Search for the cell housing the specified text and yield its [x, y] center coordinate. 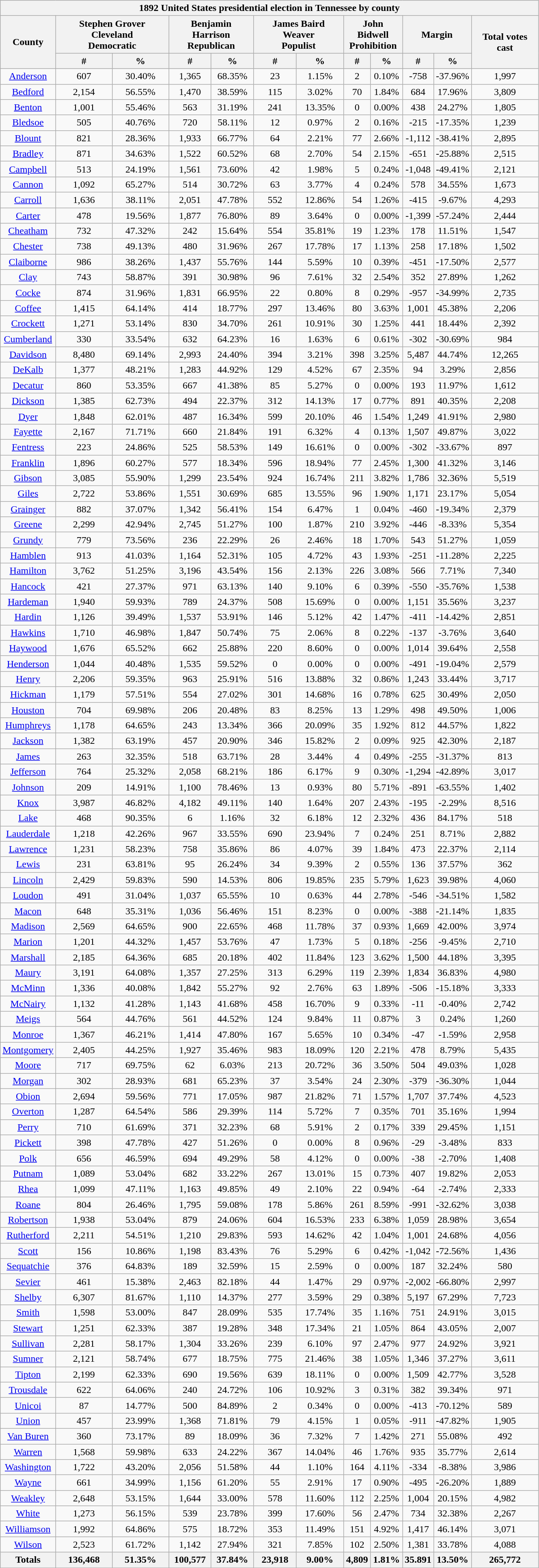
1,795 [190, 1205]
34.55% [453, 184]
-255 [418, 756]
32.23% [232, 1127]
2.45% [386, 462]
0.17% [386, 1127]
473 [418, 849]
28.09% [232, 1313]
226 [357, 571]
4,182 [190, 803]
Dickson [28, 401]
-38.41% [453, 138]
1,132 [84, 1004]
16.34% [232, 416]
24.27% [453, 107]
6.10% [320, 1343]
42.77% [453, 1374]
1,507 [418, 432]
4.11% [386, 1467]
191 [275, 432]
1,835 [505, 911]
897 [505, 447]
-32.62% [453, 1205]
2.70% [320, 153]
11.60% [320, 1498]
41.38% [232, 385]
399 [275, 1514]
13.88% [320, 679]
2,053 [505, 1173]
1,171 [418, 494]
58.23% [140, 849]
Weakley [28, 1498]
1,178 [84, 726]
Hamblen [28, 555]
1,582 [505, 895]
1,357 [190, 973]
16.70% [320, 1004]
3.50% [386, 1065]
3,015 [505, 1313]
39.49% [140, 617]
2,735 [505, 293]
58.17% [140, 1343]
Henry [28, 679]
5.86% [320, 1205]
149 [275, 447]
30.40% [140, 76]
1,377 [84, 370]
2,199 [84, 1374]
34.63% [140, 153]
94 [418, 370]
492 [505, 1436]
5.91% [320, 1127]
977 [418, 1343]
35.56% [453, 602]
-911 [418, 1421]
622 [84, 1390]
589 [505, 1405]
233 [357, 1220]
2,405 [84, 1050]
8.59% [386, 1205]
64.83% [140, 1266]
1.10% [320, 1467]
681 [190, 1081]
564 [84, 1019]
0.86% [386, 679]
17.18% [453, 246]
51.35% [140, 1560]
100 [275, 525]
2.46% [320, 540]
Gibson [28, 478]
9.00% [320, 1560]
Johnson [28, 787]
3,085 [84, 478]
42.94% [140, 525]
55.08% [453, 1436]
53.35% [140, 385]
20.10% [320, 416]
28.98% [453, 1220]
35.31% [140, 911]
Hickman [28, 694]
2.54% [386, 277]
1,304 [190, 1343]
97 [357, 1343]
1,014 [418, 648]
0.18% [386, 942]
John BidwellProhibition [373, 35]
900 [190, 926]
Cannon [28, 184]
15.38% [140, 1282]
14.91% [140, 787]
2,187 [505, 741]
407 [418, 1173]
1.89% [386, 988]
2,895 [505, 138]
3.29% [453, 370]
90.35% [140, 818]
Jefferson [28, 772]
7,723 [505, 1297]
56.46% [232, 911]
Obion [28, 1096]
58.11% [232, 123]
913 [84, 555]
Henderson [28, 663]
2,515 [505, 153]
43.20% [140, 1467]
3,974 [505, 926]
Lincoln [28, 880]
-3.76% [453, 633]
21 [357, 1328]
2,299 [84, 525]
Lawrence [28, 849]
29.83% [232, 1235]
2.39% [386, 973]
458 [275, 1004]
346 [275, 741]
1.81% [386, 1560]
-11.28% [453, 555]
-34.99% [453, 293]
0.35% [386, 1112]
771 [190, 1096]
14.68% [320, 694]
8.71% [453, 834]
494 [190, 401]
Dyer [28, 416]
Lewis [28, 864]
231 [84, 864]
1,831 [190, 293]
47 [275, 942]
49.50% [453, 710]
100,577 [190, 1560]
23.54% [232, 478]
12.86% [320, 200]
860 [84, 385]
18.44% [453, 324]
1,099 [84, 1189]
732 [84, 231]
2,856 [505, 370]
662 [190, 648]
30 [357, 324]
593 [275, 1235]
64.06% [140, 1390]
Hardeman [28, 602]
1,805 [505, 107]
6.29% [320, 973]
1,561 [190, 169]
239 [275, 1343]
1.15% [320, 76]
575 [190, 1529]
30.69% [232, 494]
-411 [418, 617]
-2.74% [453, 1189]
2,333 [505, 1189]
40.35% [453, 401]
-957 [418, 293]
1.98% [320, 169]
Robertson [28, 1220]
60.52% [232, 153]
821 [84, 138]
263 [84, 756]
53.15% [140, 1498]
0.96% [386, 1143]
599 [275, 416]
2,523 [84, 1544]
3,717 [505, 679]
566 [418, 571]
6.38% [386, 1220]
-334 [418, 1467]
1,198 [190, 1251]
-25.88% [453, 153]
0.33% [386, 1004]
3.44% [320, 756]
1,249 [418, 416]
1.26% [386, 200]
28 [275, 756]
1,927 [190, 1050]
1.23% [386, 231]
61.20% [232, 1483]
-70.12% [453, 1405]
24.92% [453, 1343]
436 [418, 818]
38.26% [140, 262]
-137 [418, 633]
3.64% [320, 216]
76 [275, 1251]
Margin [437, 35]
2,569 [84, 926]
2,051 [190, 200]
1,385 [84, 401]
7.71% [453, 571]
39.34% [453, 1390]
13.34% [232, 726]
59.56% [140, 1096]
27.02% [232, 694]
734 [418, 1514]
223 [84, 447]
18.94% [320, 462]
3,986 [505, 1467]
251 [418, 834]
8.23% [320, 911]
41.32% [453, 462]
-17.35% [453, 123]
543 [418, 540]
-14.42% [453, 617]
Totals [28, 1560]
Chester [28, 246]
86 [275, 849]
-9.45% [453, 942]
438 [418, 107]
81.67% [140, 1297]
1,283 [190, 370]
1.63% [320, 339]
60.27% [140, 462]
211 [357, 478]
4,980 [505, 973]
Fentress [28, 447]
Crockett [28, 324]
804 [84, 1205]
Benjamin HarrisonRepublican [211, 35]
62 [190, 1065]
-11 [418, 1004]
2.59% [320, 1266]
1,710 [84, 633]
136,468 [84, 1560]
1,004 [418, 1498]
24 [357, 1081]
504 [418, 1065]
85 [275, 385]
8,480 [84, 354]
1,470 [190, 92]
1,260 [505, 1019]
2.43% [386, 803]
1,365 [190, 76]
14.62% [320, 1235]
-1,399 [418, 216]
5,197 [418, 1297]
46.98% [140, 633]
2.35% [386, 370]
1,006 [505, 710]
35.46% [232, 1050]
13.35% [320, 107]
13.01% [320, 1173]
59.08% [232, 1205]
49 [275, 1189]
1,299 [190, 478]
Meigs [28, 1019]
508 [275, 602]
59.35% [140, 679]
Greene [28, 525]
17.34% [320, 1328]
Lake [28, 818]
2,281 [84, 1343]
18.72% [232, 1529]
235 [357, 880]
1,382 [84, 741]
-19.34% [453, 509]
186 [275, 772]
1,336 [84, 988]
62.01% [140, 416]
55.90% [140, 478]
187 [418, 1266]
0.13% [386, 432]
40.08% [140, 988]
427 [190, 1143]
120 [357, 1050]
Grainger [28, 509]
2,851 [505, 617]
James [28, 756]
704 [84, 710]
4,809 [357, 1560]
-57.24% [453, 216]
694 [190, 1158]
1,179 [84, 694]
3.25% [386, 354]
106 [275, 1390]
5,435 [505, 1050]
500 [190, 1405]
Jackson [28, 741]
Sequatchie [28, 1266]
32.36% [453, 478]
3.82% [386, 478]
-63.55% [453, 787]
167 [275, 1035]
-15.18% [453, 988]
0.22% [386, 633]
64.54% [140, 1112]
32.38% [453, 1514]
-38 [418, 1158]
1,402 [505, 787]
213 [275, 1065]
1,163 [190, 1189]
1.70% [386, 540]
-495 [418, 1483]
Trousdale [28, 1390]
43.54% [232, 571]
-1,048 [418, 169]
1,636 [84, 200]
5.65% [320, 1035]
Madison [28, 926]
-47 [418, 1035]
46.21% [140, 1035]
3,146 [505, 462]
1.92% [386, 726]
Bedford [28, 92]
Monroe [28, 1035]
14.37% [232, 1297]
49.29% [232, 1158]
Humphreys [28, 726]
1,933 [190, 138]
-66.80% [453, 1282]
-546 [418, 895]
-256 [418, 942]
124 [275, 1019]
19.85% [320, 880]
371 [190, 1127]
648 [84, 911]
3,921 [505, 1343]
1,143 [190, 1004]
-8.38% [453, 1467]
Bledsoe [28, 123]
54.51% [140, 1235]
0.87% [386, 1019]
1,367 [84, 1035]
2,558 [505, 648]
18.34% [232, 462]
2,722 [84, 494]
Roane [28, 1205]
461 [84, 1282]
21.46% [320, 1359]
38 [357, 1359]
1,037 [190, 895]
1.64% [320, 803]
37.07% [140, 509]
Coffee [28, 308]
84.17% [453, 818]
-64 [418, 1189]
967 [190, 834]
2.32% [386, 818]
362 [505, 864]
43.05% [453, 1328]
656 [84, 1158]
65.27% [140, 184]
Marion [28, 942]
7.61% [320, 277]
1,847 [190, 633]
925 [418, 741]
49.85% [232, 1189]
1,457 [190, 942]
1,502 [505, 246]
59.98% [140, 1451]
0.78% [386, 694]
1,535 [190, 663]
58 [275, 1158]
3,640 [505, 633]
-1.59% [453, 1035]
32.35% [140, 756]
McMinn [28, 988]
2.30% [386, 1081]
24.68% [453, 1235]
4.52% [320, 370]
9.39% [320, 864]
34.99% [140, 1483]
6.03% [232, 1065]
1,126 [84, 617]
-413 [418, 1405]
56.41% [232, 509]
40.48% [140, 663]
330 [84, 339]
-26.20% [453, 1483]
24.86% [140, 447]
Sumner [28, 1359]
Sevier [28, 1282]
632 [190, 339]
17.96% [453, 92]
38.59% [232, 92]
41.91% [453, 416]
Total votes cast [505, 42]
-1,294 [418, 772]
2.10% [320, 1189]
23 [275, 76]
26.46% [140, 1205]
Carter [28, 216]
-379 [418, 1081]
8.25% [320, 710]
2,154 [84, 92]
580 [505, 1266]
-1,112 [418, 138]
2,429 [84, 880]
-19.04% [453, 663]
986 [84, 262]
498 [418, 710]
Williamson [28, 1529]
13.55% [320, 494]
Grundy [28, 540]
348 [275, 1328]
3,237 [505, 602]
2,185 [84, 957]
-215 [418, 123]
586 [190, 1112]
2,211 [84, 1235]
5,519 [505, 478]
3.08% [386, 571]
18.77% [232, 308]
95 [190, 864]
0.29% [386, 293]
987 [275, 1096]
Cocke [28, 293]
3,611 [505, 1359]
3,038 [505, 1205]
Overton [28, 1112]
0.09% [386, 741]
42.00% [453, 926]
1,218 [84, 834]
-388 [418, 911]
63.81% [140, 864]
1,522 [190, 153]
-9.67% [453, 200]
144 [275, 262]
353 [275, 1529]
-36.30% [453, 1081]
24.91% [453, 1313]
3,395 [505, 957]
Hawkins [28, 633]
-21.14% [453, 911]
1,905 [505, 1421]
21.84% [232, 432]
2,980 [505, 416]
1,201 [84, 942]
1,210 [190, 1235]
27.37% [140, 586]
50.74% [232, 633]
-8.33% [453, 525]
1,537 [190, 617]
743 [84, 277]
102 [357, 1544]
71 [357, 1096]
1,271 [84, 324]
24.22% [232, 1451]
764 [84, 772]
Clay [28, 277]
2.06% [320, 633]
394 [275, 354]
352 [418, 277]
119 [357, 973]
15.64% [232, 231]
682 [190, 1173]
70 [357, 92]
3.62% [386, 957]
2,225 [505, 555]
Morgan [28, 1081]
53.91% [232, 617]
4.07% [320, 849]
66.95% [232, 293]
240 [190, 1390]
49.03% [453, 1065]
2.91% [320, 1483]
Perry [28, 1127]
2,648 [84, 1498]
115 [275, 92]
69.14% [140, 354]
87 [84, 1405]
3,196 [190, 571]
136 [418, 864]
41.28% [140, 1004]
19.82% [453, 1173]
1,110 [190, 1297]
154 [275, 509]
2.78% [386, 895]
1,896 [84, 462]
2,463 [190, 1282]
775 [275, 1359]
78.46% [232, 787]
3,017 [505, 772]
-446 [418, 525]
53.76% [232, 942]
Smith [28, 1313]
23,918 [275, 1560]
Pickett [28, 1143]
2,050 [505, 694]
-30.69% [453, 339]
220 [275, 648]
38.11% [140, 200]
1,381 [418, 1544]
301 [275, 694]
64.36% [140, 957]
1,408 [505, 1158]
51.26% [232, 1143]
33.54% [140, 339]
33.78% [453, 1544]
16.53% [320, 1220]
13.50% [453, 1560]
1,300 [418, 462]
525 [190, 447]
3,022 [505, 432]
-42.89% [453, 772]
23.99% [140, 1421]
2,379 [505, 509]
58.74% [140, 1359]
25.91% [232, 679]
-251 [418, 555]
2,742 [505, 1004]
Macon [28, 911]
22.29% [232, 540]
20.18% [232, 957]
53.00% [140, 1313]
2,579 [505, 663]
-31.37% [453, 756]
-1,042 [418, 1251]
1,676 [84, 648]
5.59% [320, 262]
2.50% [386, 1544]
639 [275, 1374]
5,354 [505, 525]
30.98% [232, 277]
-460 [418, 509]
Hardin [28, 617]
313 [275, 973]
34.70% [232, 324]
66.77% [232, 138]
552 [275, 200]
112 [357, 1498]
Campbell [28, 169]
69.75% [140, 1065]
2,167 [84, 432]
33.44% [453, 679]
241 [275, 107]
24.40% [232, 354]
1,164 [190, 555]
1,538 [505, 586]
4,982 [505, 1498]
0.31% [386, 1390]
1,992 [84, 1529]
0.90% [386, 1483]
1,669 [418, 926]
73.17% [140, 1436]
684 [418, 92]
891 [418, 401]
1,940 [84, 602]
271 [418, 1436]
0.55% [386, 864]
-758 [418, 76]
31.04% [140, 895]
DeKalb [28, 370]
68.35% [232, 76]
36.83% [453, 973]
633 [190, 1451]
65.23% [232, 1081]
2,056 [190, 1467]
83.43% [232, 1251]
2,444 [505, 216]
55 [275, 1483]
6,307 [84, 1297]
44.25% [140, 1050]
1,673 [505, 184]
67 [357, 370]
5.27% [320, 385]
414 [190, 308]
812 [418, 726]
2,694 [84, 1096]
35.77% [453, 1451]
312 [275, 401]
Scott [28, 1251]
402 [275, 957]
3.77% [320, 184]
Bradley [28, 153]
563 [190, 107]
59.83% [140, 880]
604 [275, 1220]
-47.82% [453, 1421]
4.72% [320, 555]
717 [84, 1065]
16.74% [320, 478]
64.86% [140, 1529]
882 [84, 509]
-891 [418, 787]
607 [84, 76]
2,267 [505, 1514]
64.14% [140, 308]
49.13% [140, 246]
-651 [418, 153]
Rutherford [28, 1235]
-72.56% [453, 1251]
3,762 [84, 571]
1,612 [505, 385]
1,089 [84, 1173]
3,809 [505, 92]
7,340 [505, 571]
28.93% [140, 1081]
879 [190, 1220]
-0.40% [453, 1004]
14.04% [320, 1451]
1.87% [320, 525]
9.84% [320, 1019]
63.13% [232, 586]
5.29% [320, 1251]
6.32% [320, 432]
44.74% [453, 354]
441 [418, 324]
11.51% [453, 231]
123 [357, 957]
3.54% [320, 1081]
6.17% [320, 772]
535 [275, 1313]
4.12% [320, 1158]
Wayne [28, 1483]
277 [275, 1297]
2,007 [505, 1328]
1,156 [190, 1483]
69.98% [140, 710]
59.52% [232, 663]
55.46% [140, 107]
2,614 [505, 1451]
265,772 [505, 1560]
Unicoi [28, 1405]
0.61% [386, 339]
24.72% [232, 1390]
1.54% [386, 416]
5.12% [320, 617]
44.92% [232, 370]
33.22% [232, 1173]
10.86% [140, 1251]
Claiborne [28, 262]
1,551 [190, 494]
64.08% [140, 973]
1,568 [84, 1451]
2,058 [190, 772]
30.49% [453, 694]
2.25% [386, 1498]
1,231 [84, 849]
1,239 [505, 123]
Lauderdale [28, 834]
37.57% [453, 864]
24.37% [232, 602]
32.59% [232, 1266]
539 [190, 1514]
596 [275, 462]
5,054 [505, 494]
35.81% [320, 231]
1,415 [84, 308]
677 [190, 1359]
63.19% [140, 741]
1,786 [418, 478]
1.29% [386, 710]
44.32% [140, 942]
15.82% [320, 741]
1,644 [190, 1498]
27.94% [232, 1544]
1,100 [190, 787]
4.92% [386, 1529]
339 [418, 1127]
59.93% [140, 602]
Putnam [28, 1173]
44.18% [453, 957]
27.89% [453, 277]
321 [275, 1544]
0.94% [386, 1189]
3.92% [386, 525]
1,036 [190, 911]
Stephen Grover ClevelandDemocratic [112, 35]
53.86% [140, 494]
2.15% [386, 153]
11.78% [320, 926]
1,842 [190, 988]
18 [357, 540]
1,997 [505, 76]
0.77% [386, 401]
57.51% [140, 694]
1,251 [84, 1328]
0.73% [386, 1173]
-35.76% [453, 586]
2,208 [505, 401]
Fayette [28, 432]
8,516 [505, 803]
661 [84, 1483]
Van Buren [28, 1436]
516 [275, 679]
1892 United States presidential election in Tennessee by county [269, 8]
Shelby [28, 1297]
Giles [28, 494]
Union [28, 1421]
0.05% [386, 1421]
14.77% [140, 1405]
71.71% [140, 432]
206 [190, 710]
1,287 [84, 1112]
Washington [28, 1467]
806 [275, 880]
58.53% [232, 447]
5.72% [320, 1112]
297 [275, 308]
3.21% [320, 354]
41.03% [140, 555]
39 [357, 849]
7.32% [320, 1436]
129 [275, 370]
-550 [418, 586]
Marshall [28, 957]
23.78% [232, 1514]
Stewart [28, 1328]
0.30% [386, 772]
1.57% [386, 1096]
37.27% [453, 1359]
207 [357, 803]
75 [275, 633]
1,822 [505, 726]
Cheatham [28, 231]
1.04% [386, 1235]
53.14% [140, 324]
6.47% [320, 509]
Moore [28, 1065]
56.15% [140, 1514]
73.60% [232, 169]
12,265 [505, 354]
701 [418, 1112]
Wilson [28, 1544]
114 [275, 1112]
590 [190, 880]
1.25% [386, 324]
1,243 [418, 679]
Sullivan [28, 1343]
37.84% [232, 1560]
2.76% [320, 988]
-29 [418, 1143]
625 [418, 694]
27.25% [232, 973]
-2.29% [453, 803]
210 [357, 525]
8.79% [453, 1050]
258 [418, 246]
61.69% [140, 1127]
1,273 [84, 1514]
0.04% [386, 509]
51.58% [232, 1467]
105 [275, 555]
667 [190, 385]
366 [275, 726]
Cumberland [28, 339]
71.81% [232, 1421]
1,417 [418, 1529]
3,528 [505, 1374]
84.89% [232, 1405]
5.79% [386, 880]
710 [84, 1127]
421 [84, 586]
1,848 [84, 416]
1,028 [505, 1065]
-491 [418, 663]
64.23% [232, 339]
3.59% [320, 1297]
64 [275, 138]
1,346 [418, 1359]
Decatur [28, 385]
73.56% [140, 540]
Davidson [28, 354]
983 [275, 1050]
3.63% [386, 308]
Houston [28, 710]
2,997 [505, 1282]
0.80% [320, 293]
45.38% [453, 308]
242 [190, 231]
0.10% [386, 76]
65.55% [232, 895]
5,487 [418, 354]
33.26% [232, 1343]
63.71% [232, 756]
0.38% [386, 1297]
-37.96% [453, 76]
480 [190, 246]
13.46% [320, 308]
4,293 [505, 200]
833 [505, 1143]
Knox [28, 803]
830 [190, 324]
367 [275, 1451]
3,987 [84, 803]
14.13% [320, 401]
25.88% [232, 648]
209 [84, 787]
1,707 [418, 1096]
1,414 [190, 1035]
1,598 [84, 1313]
76.80% [232, 216]
-2,002 [418, 1282]
35.891 [418, 1560]
514 [190, 184]
56.55% [140, 92]
4,523 [505, 1096]
4,056 [505, 1235]
29.45% [453, 1127]
31.19% [232, 107]
387 [190, 1328]
1,623 [418, 880]
Tipton [28, 1374]
-17.50% [453, 262]
58.87% [140, 277]
-415 [418, 200]
21.82% [320, 1096]
19 [357, 231]
17.05% [232, 1096]
Haywood [28, 648]
42.26% [140, 834]
487 [190, 416]
18.11% [320, 1374]
56 [357, 1514]
Benton [28, 107]
1.42% [386, 1436]
55.27% [232, 988]
Loudon [28, 895]
39.64% [453, 648]
1,834 [418, 973]
2,745 [190, 525]
1,722 [84, 1467]
44.52% [232, 1019]
Hamilton [28, 571]
Polk [28, 1158]
Rhea [28, 1189]
17.74% [320, 1313]
1,436 [505, 1251]
0.49% [386, 756]
935 [418, 1451]
0.63% [320, 895]
1,437 [190, 262]
-49.41% [453, 169]
82.18% [232, 1282]
10.92% [320, 1390]
2,577 [505, 262]
1.13% [386, 246]
28.36% [140, 138]
2,710 [505, 942]
83 [275, 710]
738 [84, 246]
789 [190, 602]
1.93% [386, 555]
52.31% [232, 555]
16.61% [320, 447]
41.68% [232, 1004]
-991 [418, 1205]
4.15% [320, 1421]
32.24% [453, 1266]
847 [190, 1313]
79 [275, 1421]
17.78% [320, 246]
1,142 [190, 1544]
37.74% [453, 1096]
Carroll [28, 200]
20.15% [453, 1498]
2.66% [386, 138]
189 [190, 1266]
29.39% [232, 1112]
871 [84, 153]
19.28% [232, 1328]
35.16% [453, 1112]
236 [190, 540]
302 [84, 1081]
874 [84, 293]
-33.67% [453, 447]
391 [190, 277]
11 [357, 1019]
11.97% [453, 385]
67.29% [453, 1297]
39.98% [453, 880]
6.18% [320, 818]
1,500 [418, 957]
720 [190, 123]
0.42% [386, 1251]
382 [418, 1390]
3,333 [505, 988]
61.72% [140, 1544]
758 [190, 849]
561 [190, 1019]
1,877 [190, 216]
864 [418, 1328]
-34.51% [453, 895]
513 [84, 169]
23.94% [320, 834]
924 [275, 478]
505 [84, 123]
7.85% [320, 1544]
813 [505, 756]
48.21% [140, 370]
Maury [28, 973]
360 [84, 1436]
376 [84, 1266]
White [28, 1514]
1,342 [190, 509]
193 [418, 385]
33.55% [232, 834]
92 [275, 988]
2,114 [505, 849]
62.73% [140, 401]
751 [418, 1313]
47.32% [140, 231]
779 [84, 540]
47.80% [232, 1035]
26 [275, 540]
1,368 [190, 1421]
Hancock [28, 586]
2,882 [505, 834]
14.53% [232, 880]
1.76% [386, 1451]
2,392 [505, 324]
33.00% [232, 1498]
11.84% [320, 957]
577 [190, 462]
20.72% [320, 1065]
20.90% [232, 741]
Anderson [28, 76]
17.60% [320, 1514]
9.10% [320, 586]
1.90% [386, 494]
-451 [418, 262]
11.49% [320, 1529]
68.21% [232, 772]
20.09% [320, 726]
164 [357, 1467]
8.60% [320, 648]
1,509 [418, 1374]
1,547 [505, 231]
County [28, 42]
51.25% [140, 571]
3,071 [505, 1529]
243 [190, 726]
1,092 [84, 184]
22.65% [232, 926]
46.14% [453, 1529]
30.72% [232, 184]
963 [190, 679]
McNairy [28, 1004]
18.75% [232, 1359]
1,889 [505, 1483]
49.87% [453, 432]
47.11% [140, 1189]
James Baird WeaverPopulist [299, 35]
-195 [418, 803]
2,993 [190, 354]
43 [357, 555]
55.76% [232, 262]
660 [190, 432]
-3.48% [453, 1143]
2,958 [505, 1035]
146 [275, 617]
1,262 [505, 277]
42.30% [453, 741]
65.52% [140, 648]
35.86% [232, 849]
Franklin [28, 462]
1,938 [84, 1220]
-2.70% [453, 1158]
5.71% [386, 787]
4,088 [505, 1544]
2.13% [320, 571]
491 [84, 895]
15.69% [320, 602]
24.06% [232, 1220]
-506 [418, 988]
44.76% [140, 1019]
Blount [28, 138]
26.24% [232, 864]
46.82% [140, 803]
20.48% [232, 710]
0.16% [386, 123]
Montgomery [28, 1050]
Warren [28, 1451]
25.32% [140, 772]
984 [505, 339]
4,060 [505, 880]
24.19% [140, 169]
3,654 [505, 1220]
23.17% [453, 494]
1,994 [505, 1112]
10.91% [320, 324]
1.73% [320, 942]
40.76% [140, 123]
49.11% [232, 803]
34 [275, 864]
46.59% [140, 1158]
3,191 [84, 973]
44.57% [453, 726]
3.02% [320, 92]
